Capture the cell that displays the provided text and extract its (x, y) central coordinate. 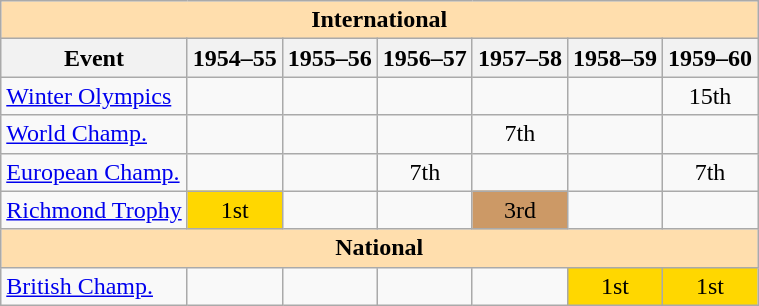
1954–55 (234, 58)
1957–58 (520, 58)
European Champ. (94, 172)
International (380, 20)
Winter Olympics (94, 96)
1956–57 (424, 58)
World Champ. (94, 134)
3rd (520, 210)
1958–59 (614, 58)
Richmond Trophy (94, 210)
British Champ. (94, 286)
Event (94, 58)
1959–60 (710, 58)
National (380, 248)
15th (710, 96)
1955–56 (330, 58)
